Determine the [X, Y] coordinate at the center of the cell enclosing the given text.  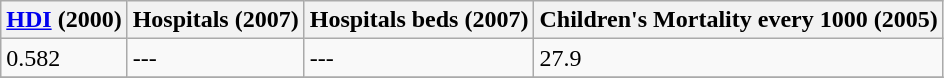
Hospitals beds (2007) [419, 20]
Children's Mortality every 1000 (2005) [738, 20]
HDI (2000) [64, 20]
Hospitals (2007) [216, 20]
0.582 [64, 58]
27.9 [738, 58]
